Scan for the cell matching the given text and deliver its [X, Y] coordinate at center. 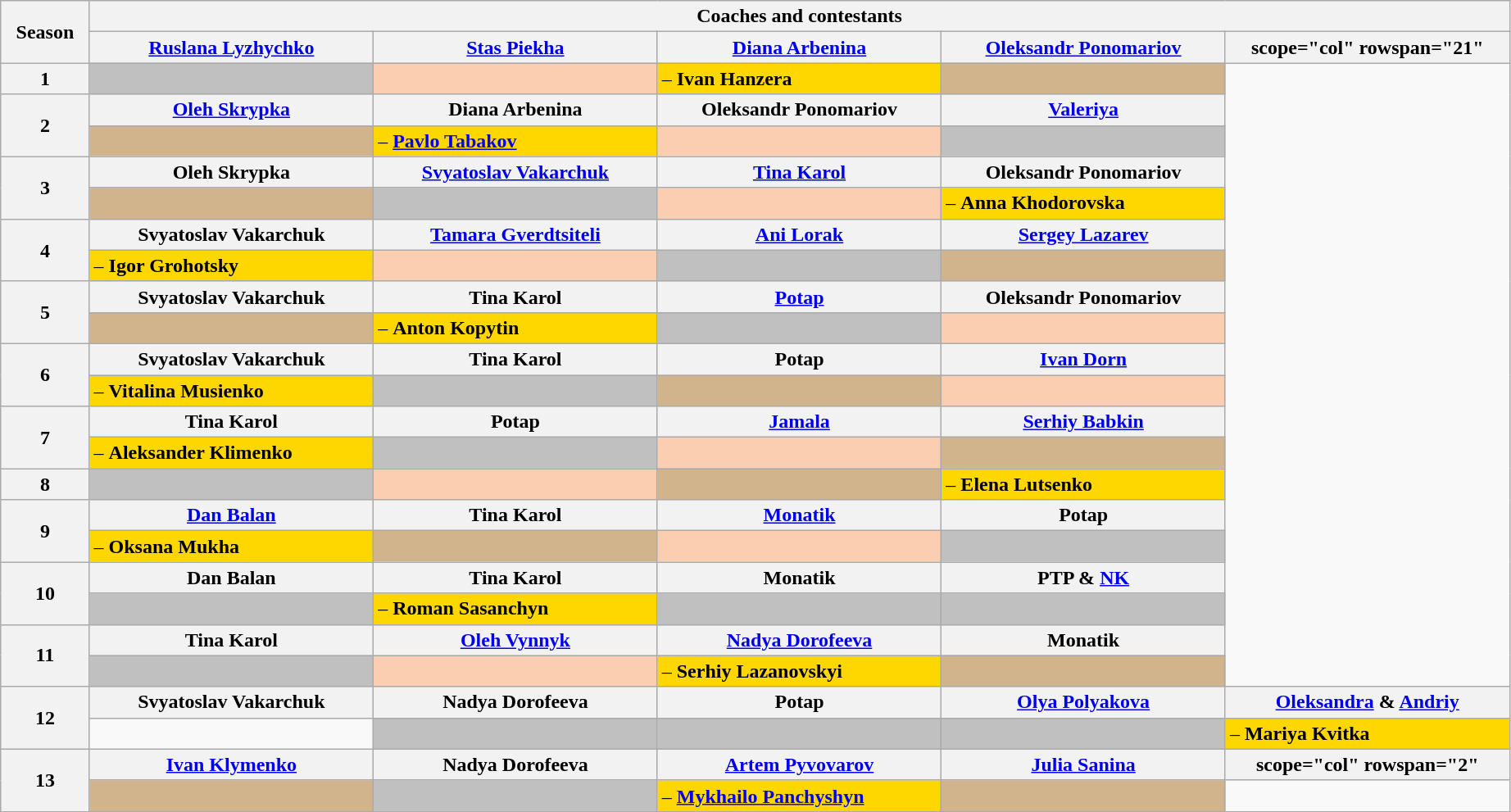
– Elena Lutsenko [1083, 484]
– Oksana Mukha [231, 547]
– Anna Khodorovska [1083, 203]
– Ivan Hanzera [800, 79]
13 [45, 780]
Ivan Dorn [1083, 359]
Ani Lorak [800, 234]
Ivan Klymenko [231, 764]
5 [45, 312]
12 [45, 718]
Julia Sanina [1083, 764]
3 [45, 188]
9 [45, 531]
4 [45, 250]
1 [45, 79]
Sergey Lazarev [1083, 234]
PTP & NK [1083, 578]
– Mariya Kvitka [1367, 733]
– Anton Kopytin [516, 328]
scope="col" rowspan="2" [1367, 764]
11 [45, 655]
Tamara Gverdtsiteli [516, 234]
– Aleksander Klimenko [231, 453]
7 [45, 438]
– Vitalina Musienko [231, 391]
Ruslana Lyzhychko [231, 48]
10 [45, 593]
2 [45, 125]
– Pavlo Tabakov [516, 141]
– Mykhailo Panchyshyn [800, 796]
– Serhiy Lazanovskyi [800, 671]
– Roman Sasanchyn [516, 609]
Stas Piekha [516, 48]
Coaches and contestants [800, 16]
scope="col" rowspan="21" [1367, 48]
6 [45, 374]
Valeriya [1083, 110]
Oleh Vynnyk [516, 640]
Season [45, 32]
Artem Pyvovarov [800, 764]
Oleksandra & Andriy [1367, 702]
– Igor Grohotsky [231, 265]
Serhiy Babkin [1083, 422]
Jamala [800, 422]
8 [45, 484]
Olya Polyakova [1083, 702]
